Return the [X, Y] coordinate for the center point of the cell that contains the specified text.  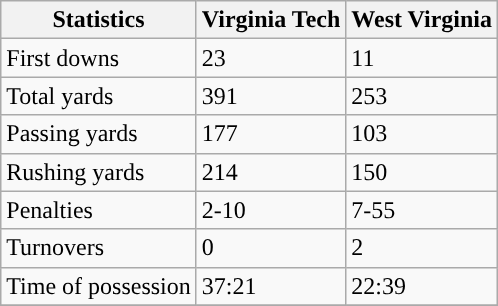
2 [422, 248]
177 [271, 134]
7-55 [422, 210]
West Virginia [422, 20]
103 [422, 134]
11 [422, 58]
First downs [99, 58]
Total yards [99, 96]
2-10 [271, 210]
Statistics [99, 20]
23 [271, 58]
391 [271, 96]
22:39 [422, 286]
Virginia Tech [271, 20]
Passing yards [99, 134]
37:21 [271, 286]
214 [271, 172]
150 [422, 172]
Turnovers [99, 248]
253 [422, 96]
Rushing yards [99, 172]
Time of possession [99, 286]
Penalties [99, 210]
0 [271, 248]
